Locate the cell with the specified text and output its (X, Y) center coordinate. 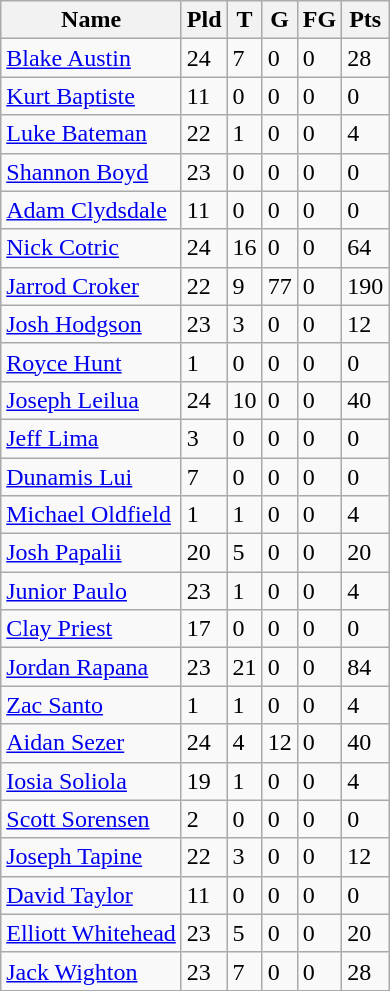
Adam Clydsdale (92, 210)
17 (204, 629)
Name (92, 20)
84 (366, 667)
16 (244, 248)
Michael Oldfield (92, 515)
FG (319, 20)
Josh Hodgson (92, 324)
10 (244, 400)
19 (204, 781)
Elliott Whitehead (92, 933)
Dunamis Lui (92, 477)
Zac Santo (92, 705)
Kurt Baptiste (92, 96)
Joseph Tapine (92, 857)
David Taylor (92, 895)
Junior Paulo (92, 591)
77 (280, 286)
T (244, 20)
Scott Sorensen (92, 819)
Iosia Soliola (92, 781)
Aidan Sezer (92, 743)
Shannon Boyd (92, 172)
Clay Priest (92, 629)
Joseph Leilua (92, 400)
Josh Papalii (92, 553)
Jeff Lima (92, 438)
190 (366, 286)
Pld (204, 20)
9 (244, 286)
21 (244, 667)
Pts (366, 20)
Blake Austin (92, 58)
2 (204, 819)
Jordan Rapana (92, 667)
Jarrod Croker (92, 286)
Jack Wighton (92, 971)
64 (366, 248)
G (280, 20)
Royce Hunt (92, 362)
Luke Bateman (92, 134)
Nick Cotric (92, 248)
